Find where the given text appears and provide that cell's center as (x, y) coordinate. 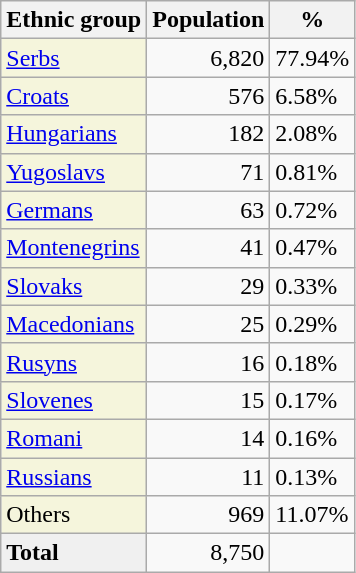
Total (74, 553)
Germans (74, 210)
Population (208, 20)
11.07% (312, 515)
Croats (74, 96)
969 (208, 515)
15 (208, 400)
63 (208, 210)
Serbs (74, 58)
Ethnic group (74, 20)
0.47% (312, 248)
25 (208, 324)
0.13% (312, 477)
Hungarians (74, 134)
6.58% (312, 96)
77.94% (312, 58)
182 (208, 134)
0.33% (312, 286)
Rusyns (74, 362)
% (312, 20)
Slovenes (74, 400)
8,750 (208, 553)
Russians (74, 477)
14 (208, 438)
0.72% (312, 210)
16 (208, 362)
0.81% (312, 172)
Macedonians (74, 324)
41 (208, 248)
0.17% (312, 400)
Yugoslavs (74, 172)
576 (208, 96)
6,820 (208, 58)
Montenegrins (74, 248)
Others (74, 515)
11 (208, 477)
71 (208, 172)
Slovaks (74, 286)
0.16% (312, 438)
Romani (74, 438)
2.08% (312, 134)
0.18% (312, 362)
29 (208, 286)
0.29% (312, 324)
